Return (X, Y) of the center of cell containing provided text 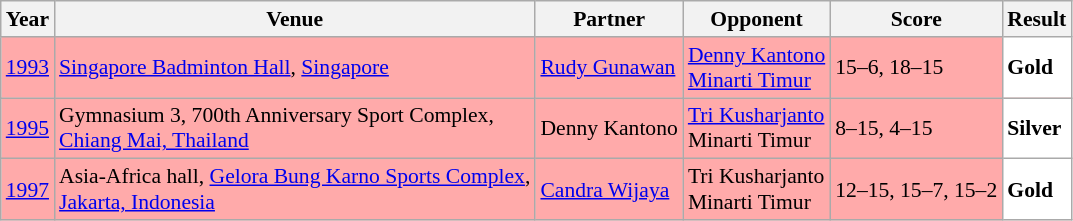
Asia-Africa hall, Gelora Bung Karno Sports Complex, Jakarta, Indonesia (294, 190)
1995 (28, 128)
Year (28, 19)
1997 (28, 190)
15–6, 18–15 (916, 68)
Rudy Gunawan (608, 68)
Denny Kantono (608, 128)
Score (916, 19)
Denny Kantono Minarti Timur (756, 68)
Candra Wijaya (608, 190)
Silver (1036, 128)
12–15, 15–7, 15–2 (916, 190)
1993 (28, 68)
Opponent (756, 19)
Partner (608, 19)
Gymnasium 3, 700th Anniversary Sport Complex, Chiang Mai, Thailand (294, 128)
8–15, 4–15 (916, 128)
Venue (294, 19)
Singapore Badminton Hall, Singapore (294, 68)
Result (1036, 19)
